Return [x, y] of the center of cell containing provided text 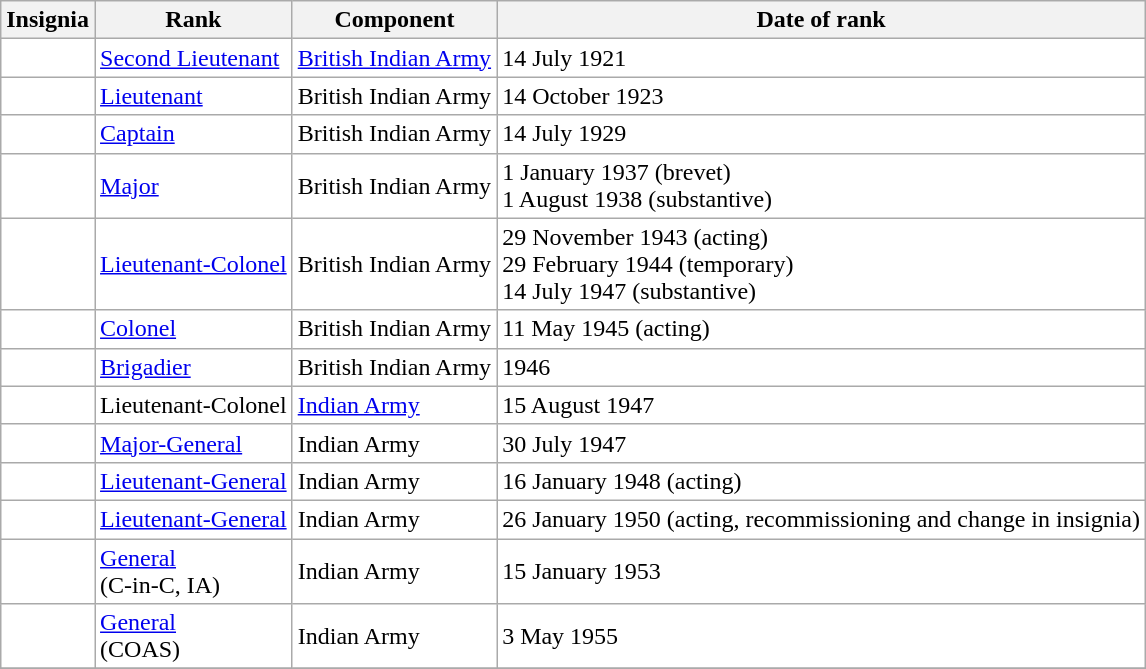
Lieutenant [194, 96]
General(COAS) [194, 636]
1 January 1937 (brevet)1 August 1938 (substantive) [822, 186]
16 January 1948 (acting) [822, 481]
Insignia [48, 20]
15 January 1953 [822, 570]
Date of rank [822, 20]
1946 [822, 367]
15 August 1947 [822, 405]
Major-General [194, 443]
11 May 1945 (acting) [822, 329]
Captain [194, 134]
Major [194, 186]
14 July 1921 [822, 58]
14 October 1923 [822, 96]
Second Lieutenant [194, 58]
Brigadier [194, 367]
Component [394, 20]
Colonel [194, 329]
26 January 1950 (acting, recommissioning and change in insignia) [822, 519]
29 November 1943 (acting)29 February 1944 (temporary)14 July 1947 (substantive) [822, 264]
Rank [194, 20]
30 July 1947 [822, 443]
14 July 1929 [822, 134]
3 May 1955 [822, 636]
General(C-in-C, IA) [194, 570]
